Return the [X, Y] coordinate for the center point of the cell that contains the specified text.  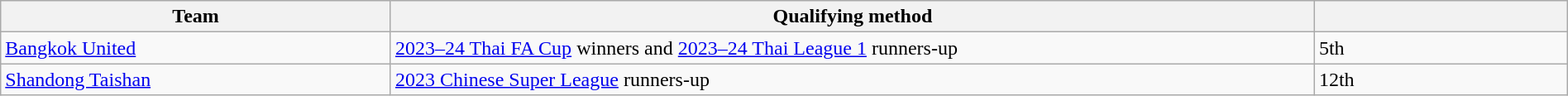
Bangkok United [196, 48]
Shandong Taishan [196, 79]
12th [1441, 79]
Team [196, 17]
5th [1441, 48]
2023 Chinese Super League runners-up [852, 79]
2023–24 Thai FA Cup winners and 2023–24 Thai League 1 runners-up [852, 48]
Qualifying method [852, 17]
